Detect which cell encompasses the target text, then output its (x, y) center coordinate. 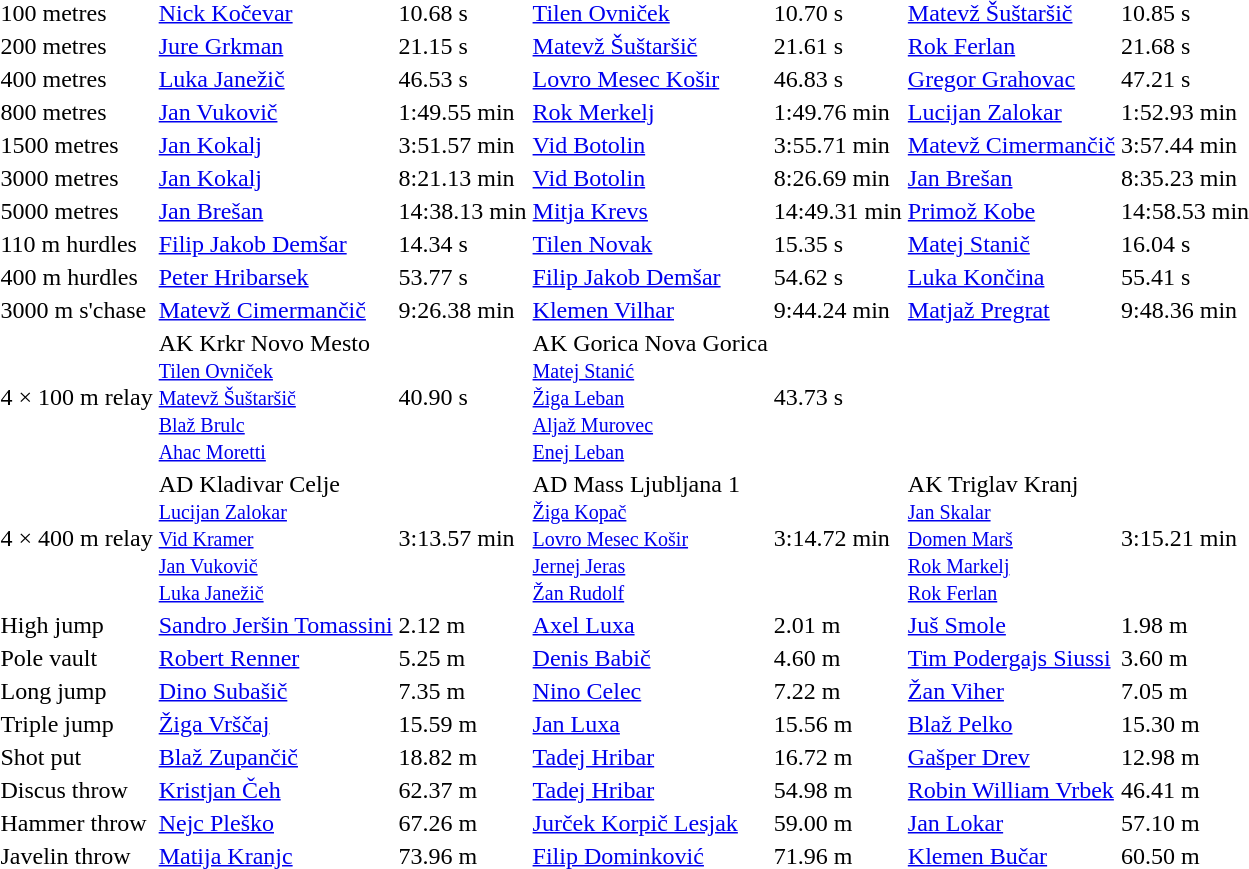
Jure Grkman (276, 46)
Blaž Zupančič (276, 757)
67.26 m (462, 823)
Lucijan Zalokar (1011, 112)
Mitja Krevs (650, 211)
Rok Ferlan (1011, 46)
Gregor Grahovac (1011, 79)
Matjaž Pregrat (1011, 310)
54.98 m (838, 790)
Nino Celec (650, 691)
2.12 m (462, 625)
Robert Renner (276, 658)
Sandro Jeršin Tomassini (276, 625)
Matevž Šuštaršič (650, 46)
7.35 m (462, 691)
AD Mass Ljubljana 1Žiga KopačLovro Mesec KoširJernej JerasŽan Rudolf (650, 538)
Jan Lokar (1011, 823)
Jan Vukovič (276, 112)
Blaž Pelko (1011, 724)
40.90 s (462, 397)
Žan Viher (1011, 691)
1:49.55 min (462, 112)
2.01 m (838, 625)
46.83 s (838, 79)
Kristjan Čeh (276, 790)
21.61 s (838, 46)
14:49.31 min (838, 211)
Denis Babič (650, 658)
Gašper Drev (1011, 757)
62.37 m (462, 790)
9:26.38 min (462, 310)
Robin William Vrbek (1011, 790)
53.77 s (462, 277)
Jan Luxa (650, 724)
43.73 s (838, 397)
3:14.72 min (838, 538)
4.60 m (838, 658)
14:38.13 min (462, 211)
21.15 s (462, 46)
Matej Stanič (1011, 244)
7.22 m (838, 691)
Luka Končina (1011, 277)
15.56 m (838, 724)
Nejc Pleško (276, 823)
Axel Luxa (650, 625)
14.34 s (462, 244)
5.25 m (462, 658)
Primož Kobe (1011, 211)
Luka Janežič (276, 79)
AK Triglav KranjJan SkalarDomen MaršRok MarkeljRok Ferlan (1011, 538)
AD Kladivar CeljeLucijan ZalokarVid KramerJan VukovičLuka Janežič (276, 538)
18.82 m (462, 757)
AK Krkr Novo MestoTilen OvničekMatevž ŠuštaršičBlaž BrulcAhac Moretti (276, 397)
3:13.57 min (462, 538)
Jurček Korpič Lesjak (650, 823)
Dino Subašič (276, 691)
16.72 m (838, 757)
Peter Hribarsek (276, 277)
15.35 s (838, 244)
3:51.57 min (462, 145)
1:49.76 min (838, 112)
Rok Merkelj (650, 112)
Tilen Novak (650, 244)
Juš Smole (1011, 625)
AK Gorica Nova GoricaMatej StanićŽiga LebanAljaž MurovecEnej Leban (650, 397)
46.53 s (462, 79)
59.00 m (838, 823)
9:44.24 min (838, 310)
Lovro Mesec Košir (650, 79)
Žiga Vrščaj (276, 724)
54.62 s (838, 277)
Tim Podergajs Siussi (1011, 658)
8:21.13 min (462, 178)
Klemen Vilhar (650, 310)
8:26.69 min (838, 178)
3:55.71 min (838, 145)
15.59 m (462, 724)
